Detect which cell encompasses the target text, then output its (x, y) center coordinate. 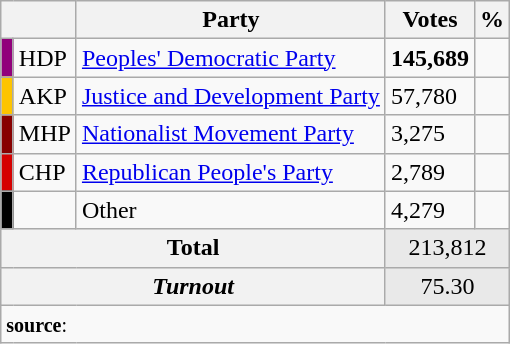
Other (230, 210)
source: (256, 324)
3,275 (430, 134)
Votes (430, 20)
57,780 (430, 96)
145,689 (430, 58)
% (492, 20)
Total (194, 248)
Party (230, 20)
CHP (44, 172)
MHP (44, 134)
213,812 (447, 248)
Turnout (194, 286)
AKP (44, 96)
4,279 (430, 210)
Republican People's Party (230, 172)
Justice and Development Party (230, 96)
75.30 (447, 286)
2,789 (430, 172)
HDP (44, 58)
Nationalist Movement Party (230, 134)
Peoples' Democratic Party (230, 58)
